Determine the [X, Y] coordinate at the center of the cell enclosing the given text.  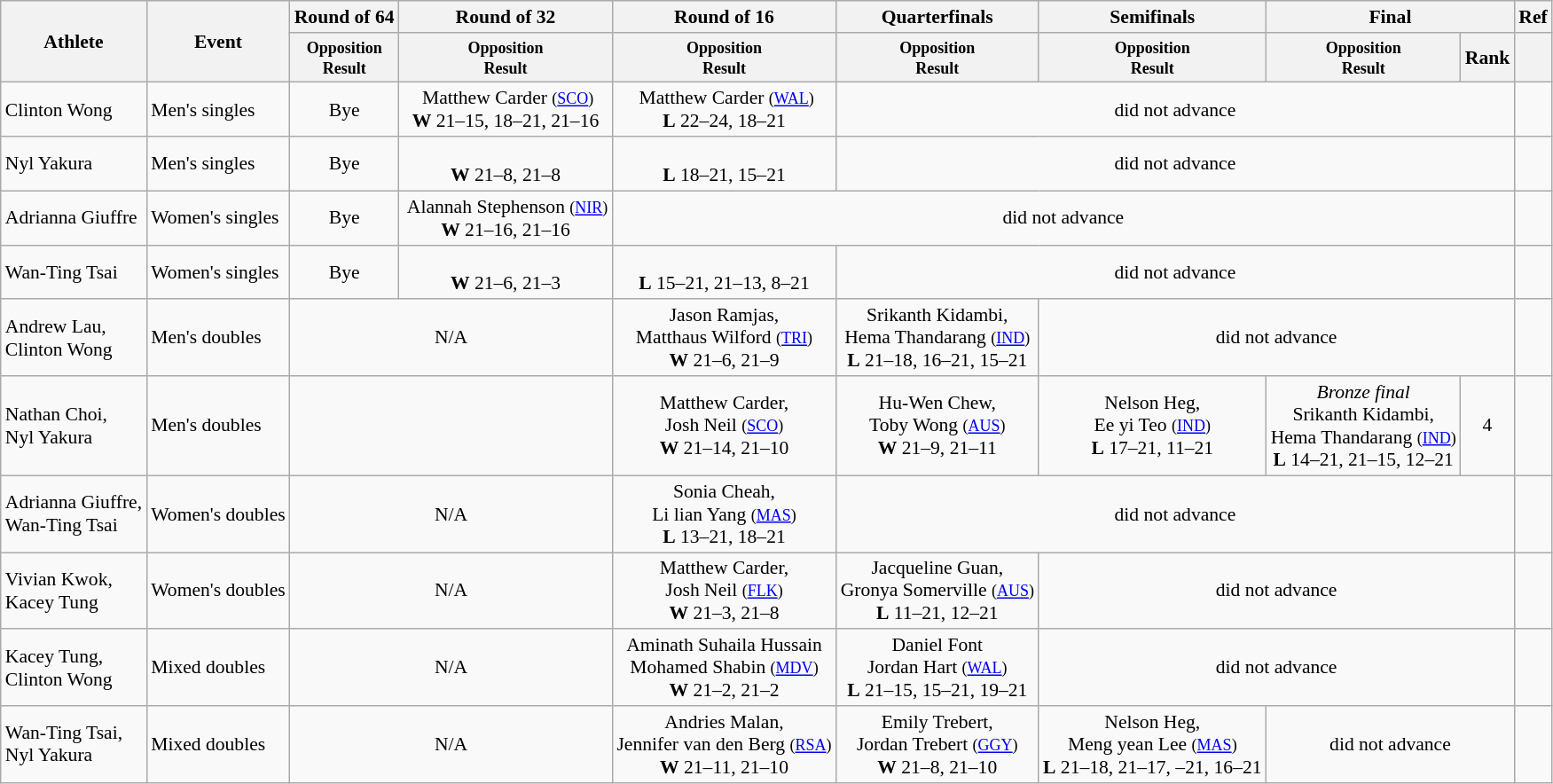
Nathan Choi,Nyl Yakura [74, 426]
L 18–21, 15–21 [724, 163]
Aminath Suhaila HussainMohamed Shabin (MDV)W 21–2, 21–2 [724, 669]
Round of 32 [506, 17]
W 21–8, 21–8 [506, 163]
Clinton Wong [74, 110]
Round of 64 [344, 17]
Sonia Cheah,Li lian Yang (MAS)L 13–21, 18–21 [724, 514]
Bronze final Srikanth Kidambi,Hema Thandarang (IND)L 14–21, 21–15, 12–21 [1364, 426]
L 15–21, 21–13, 8–21 [724, 271]
Andries Malan,Jennifer van den Berg (RSA)W 21–11, 21–10 [724, 745]
Matthew Carder (WAL)L 22–24, 18–21 [724, 110]
Athlete [74, 42]
Kacey Tung,Clinton Wong [74, 669]
Daniel FontJordan Hart (WAL)L 21–15, 15–21, 19–21 [937, 669]
Vivian Kwok,Kacey Tung [74, 591]
Andrew Lau,Clinton Wong [74, 339]
Ref [1533, 17]
Matthew Carder,Josh Neil (FLK)W 21–3, 21–8 [724, 591]
Adrianna Giuffre [74, 218]
Wan-Ting Tsai [74, 271]
Adrianna Giuffre,Wan-Ting Tsai [74, 514]
Srikanth Kidambi,Hema Thandarang (IND)L 21–18, 16–21, 15–21 [937, 339]
Rank [1488, 58]
Jason Ramjas,Matthaus Wilford (TRI)W 21–6, 21–9 [724, 339]
Nelson Heg,Meng yean Lee (MAS)L 21–18, 21–17, –21, 16–21 [1153, 745]
Round of 16 [724, 17]
Matthew Carder (SCO)W 21–15, 18–21, 21–16 [506, 110]
Nyl Yakura [74, 163]
Jacqueline Guan,Gronya Somerville (AUS)L 11–21, 12–21 [937, 591]
Wan-Ting Tsai,Nyl Yakura [74, 745]
W 21–6, 21–3 [506, 271]
Hu-Wen Chew,Toby Wong (AUS)W 21–9, 21–11 [937, 426]
Nelson Heg,Ee yi Teo (IND)L 17–21, 11–21 [1153, 426]
Event [218, 42]
Emily Trebert,Jordan Trebert (GGY)W 21–8, 21–10 [937, 745]
Alannah Stephenson (NIR)W 21–16, 21–16 [506, 218]
Final [1391, 17]
Semifinals [1153, 17]
Matthew Carder,Josh Neil (SCO)W 21–14, 21–10 [724, 426]
Quarterfinals [937, 17]
4 [1488, 426]
